Pinpoint the cell where the given text exists, returning its (x, y) midpoint coordinate. 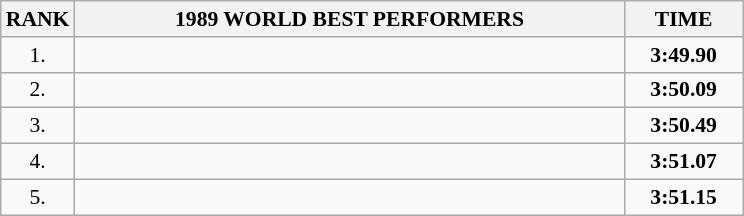
3. (38, 126)
4. (38, 162)
3:50.09 (684, 90)
RANK (38, 19)
1. (38, 55)
TIME (684, 19)
5. (38, 197)
3:51.15 (684, 197)
2. (38, 90)
3:49.90 (684, 55)
3:51.07 (684, 162)
3:50.49 (684, 126)
1989 WORLD BEST PERFORMERS (349, 19)
